Search for the cell housing the specified text and yield its [X, Y] center coordinate. 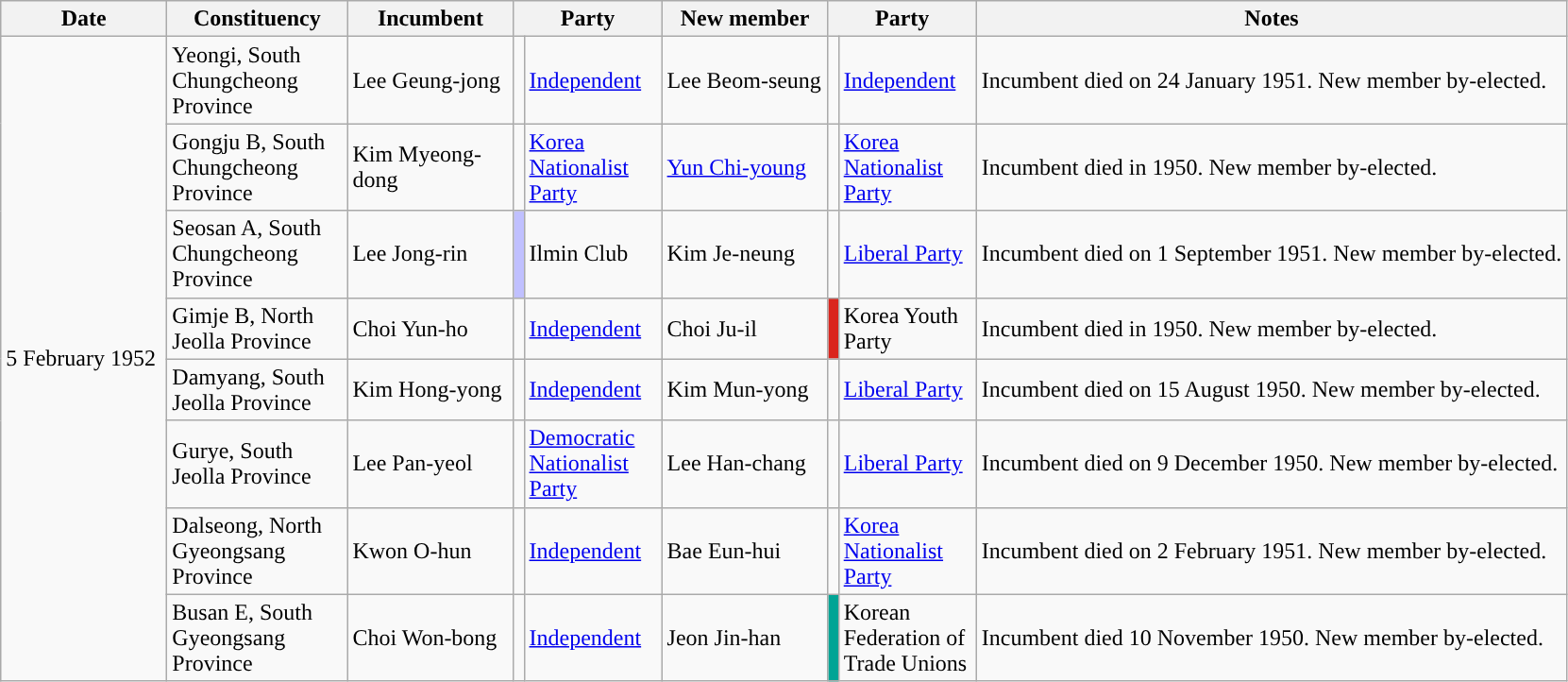
Democratic Nationalist Party [593, 464]
Incumbent died on 9 December 1950. New member by-elected. [1272, 464]
Jeon Jin-han [745, 638]
5 February 1952 [84, 359]
Gurye, South Jeolla Province [257, 464]
Lee Pan-yeol [430, 464]
Yeongi, South Chungcheong Province [257, 80]
Korean Federation of Trade Unions [907, 638]
Lee Geung-jong [430, 80]
Dalseong, North Gyeongsang Province [257, 551]
Incumbent died on 15 August 1950. New member by-elected. [1272, 389]
Ilmin Club [593, 254]
Damyang, South Jeolla Province [257, 389]
Incumbent died 10 November 1950. New member by-elected. [1272, 638]
Incumbent died on 2 February 1951. New member by-elected. [1272, 551]
Kim Hong-yong [430, 389]
Gongju B, South Chungcheong Province [257, 167]
Gimje B, North Jeolla Province [257, 329]
Incumbent died on 24 January 1951. New member by-elected. [1272, 80]
Yun Chi-young [745, 167]
Bae Eun-hui [745, 551]
Busan E, South Gyeongsang Province [257, 638]
Date [84, 19]
Choi Ju-il [745, 329]
Incumbent [430, 19]
Korea Youth Party [907, 329]
Choi Won-bong [430, 638]
Seosan A, South Chungcheong Province [257, 254]
Incumbent died on 1 September 1951. New member by-elected. [1272, 254]
Kim Je-neung [745, 254]
New member [745, 19]
Constituency [257, 19]
Lee Jong-rin [430, 254]
Choi Yun-ho [430, 329]
Lee Han-chang [745, 464]
Kwon O-hun [430, 551]
Kim Myeong-dong [430, 167]
Notes [1272, 19]
Lee Beom-seung [745, 80]
Kim Mun-yong [745, 389]
